Capture the cell that displays the provided text and extract its [X, Y] central coordinate. 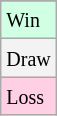
Win [28, 20]
Loss [28, 96]
Draw [28, 58]
